From the cell containing the given text, extract its center point as [X, Y] coordinate. 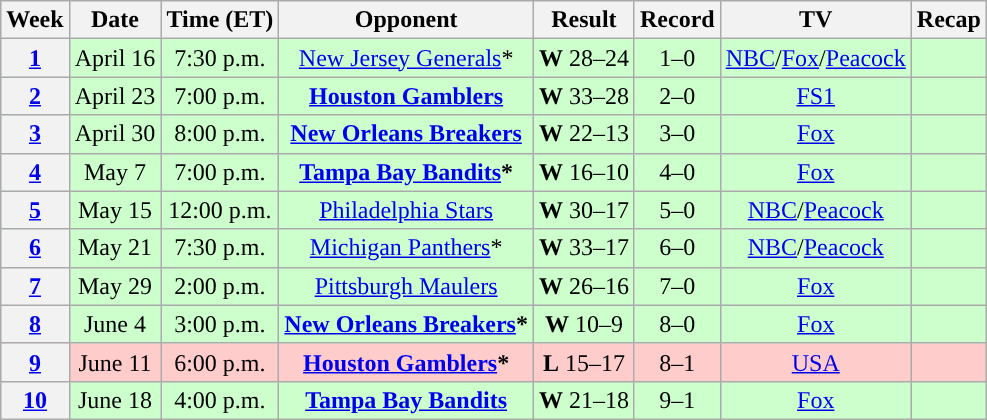
Michigan Panthers* [406, 248]
Recap [948, 20]
2–0 [677, 96]
TV [816, 20]
Houston Gamblers [406, 96]
May 21 [115, 248]
4:00 p.m. [220, 400]
5 [35, 210]
Record [677, 20]
April 30 [115, 134]
April 16 [115, 58]
8–0 [677, 324]
8–1 [677, 362]
W 10–9 [584, 324]
New Orleans Breakers [406, 134]
W 22–13 [584, 134]
W 33–17 [584, 248]
June 18 [115, 400]
W 21–18 [584, 400]
Philadelphia Stars [406, 210]
New Jersey Generals* [406, 58]
Houston Gamblers* [406, 362]
1–0 [677, 58]
NBC/Fox/Peacock [816, 58]
4–0 [677, 172]
L 15–17 [584, 362]
12:00 p.m. [220, 210]
Pittsburgh Maulers [406, 286]
6 [35, 248]
May 7 [115, 172]
W 26–16 [584, 286]
Week [35, 20]
1 [35, 58]
May 29 [115, 286]
May 15 [115, 210]
June 11 [115, 362]
9–1 [677, 400]
8 [35, 324]
USA [816, 362]
3 [35, 134]
Time (ET) [220, 20]
W 33–28 [584, 96]
3:00 p.m. [220, 324]
3–0 [677, 134]
W 28–24 [584, 58]
June 4 [115, 324]
10 [35, 400]
6–0 [677, 248]
Tampa Bay Bandits* [406, 172]
Tampa Bay Bandits [406, 400]
New Orleans Breakers* [406, 324]
7 [35, 286]
7–0 [677, 286]
FS1 [816, 96]
6:00 p.m. [220, 362]
Result [584, 20]
Date [115, 20]
8:00 p.m. [220, 134]
W 16–10 [584, 172]
4 [35, 172]
2:00 p.m. [220, 286]
9 [35, 362]
W 30–17 [584, 210]
2 [35, 96]
Opponent [406, 20]
April 23 [115, 96]
5–0 [677, 210]
